Determine the [X, Y] coordinate at the center of the cell enclosing the given text.  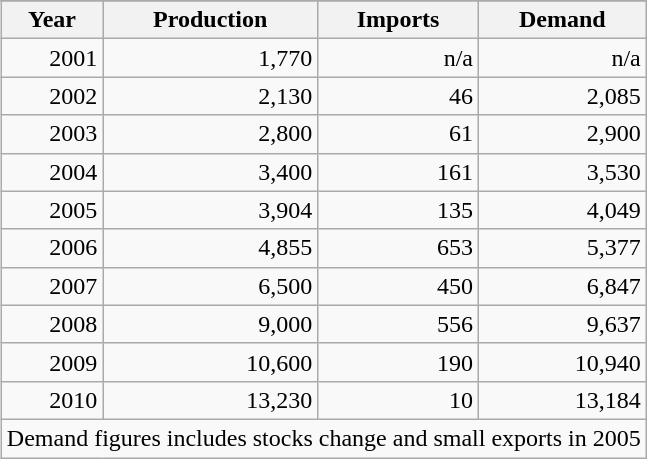
3,530 [563, 172]
3,400 [210, 172]
46 [398, 96]
1,770 [210, 58]
10,600 [210, 362]
450 [398, 286]
61 [398, 134]
653 [398, 248]
13,230 [210, 400]
5,377 [563, 248]
Year [52, 20]
161 [398, 172]
Production [210, 20]
2,900 [563, 134]
6,847 [563, 286]
3,904 [210, 210]
2010 [52, 400]
2006 [52, 248]
2,130 [210, 96]
2001 [52, 58]
2,085 [563, 96]
10 [398, 400]
2004 [52, 172]
10,940 [563, 362]
13,184 [563, 400]
556 [398, 324]
9,000 [210, 324]
Imports [398, 20]
2,800 [210, 134]
2009 [52, 362]
190 [398, 362]
4,855 [210, 248]
135 [398, 210]
2002 [52, 96]
Demand [563, 20]
2005 [52, 210]
2007 [52, 286]
2003 [52, 134]
4,049 [563, 210]
Demand figures includes stocks change and small exports in 2005 [324, 438]
2008 [52, 324]
9,637 [563, 324]
6,500 [210, 286]
